Pinpoint the cell where the given text exists, returning its (x, y) midpoint coordinate. 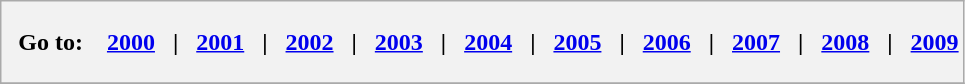
Go to: 2000 | 2001 | 2002 | 2003 | 2004 | 2005 | 2006 | 2007 | 2008 | 2009 (482, 42)
